From the cell containing the given text, extract its center point as (x, y) coordinate. 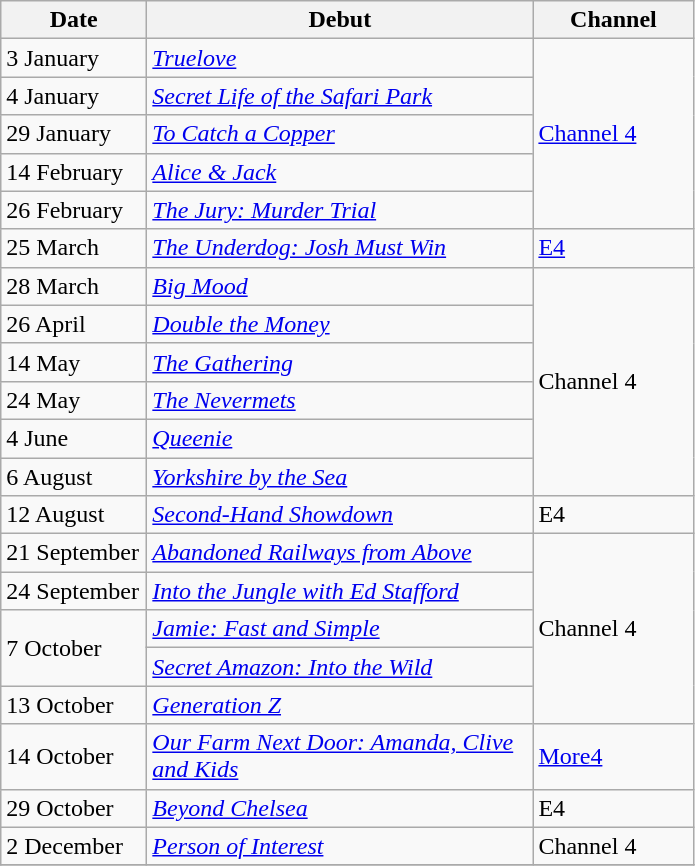
14 October (74, 756)
24 May (74, 400)
2 December (74, 846)
Second-Hand Showdown (340, 515)
Person of Interest (340, 846)
21 September (74, 553)
Yorkshire by the Sea (340, 477)
6 August (74, 477)
Truelove (340, 58)
Big Mood (340, 286)
26 February (74, 210)
Date (74, 20)
Jamie: Fast and Simple (340, 629)
More4 (614, 756)
7 October (74, 648)
14 May (74, 362)
24 September (74, 591)
29 October (74, 808)
26 April (74, 324)
13 October (74, 705)
The Underdog: Josh Must Win (340, 248)
3 January (74, 58)
Channel (614, 20)
Queenie (340, 438)
To Catch a Copper (340, 134)
29 January (74, 134)
Our Farm Next Door: Amanda, Clive and Kids (340, 756)
28 March (74, 286)
Alice & Jack (340, 172)
Secret Amazon: Into the Wild (340, 667)
25 March (74, 248)
14 February (74, 172)
Double the Money (340, 324)
Secret Life of the Safari Park (340, 96)
Debut (340, 20)
4 June (74, 438)
4 January (74, 96)
Generation Z (340, 705)
Beyond Chelsea (340, 808)
The Gathering (340, 362)
Into the Jungle with Ed Stafford (340, 591)
The Nevermets (340, 400)
The Jury: Murder Trial (340, 210)
12 August (74, 515)
Abandoned Railways from Above (340, 553)
